From the cell containing the given text, extract its center point as [X, Y] coordinate. 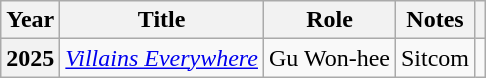
Title [162, 20]
Gu Won-hee [329, 58]
Sitcom [434, 58]
Year [30, 20]
Villains Everywhere [162, 58]
2025 [30, 58]
Role [329, 20]
Notes [434, 20]
